Provide the (x, y) coordinate of the cell's center where the given text is located.  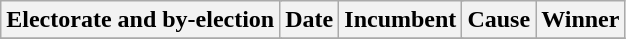
Cause (499, 20)
Incumbent (400, 20)
Electorate and by-election (140, 20)
Winner (580, 20)
Date (310, 20)
